Determine the [X, Y] coordinate at the center of the cell enclosing the given text.  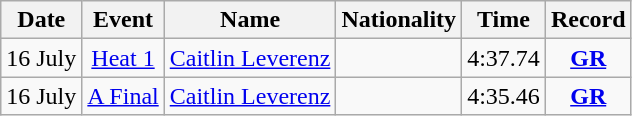
Event [123, 20]
A Final [123, 96]
Date [42, 20]
Time [504, 20]
Record [588, 20]
Name [250, 20]
Heat 1 [123, 58]
Nationality [399, 20]
4:35.46 [504, 96]
4:37.74 [504, 58]
